Extract the (x, y) coordinate from the center of the cell holding the provided text.  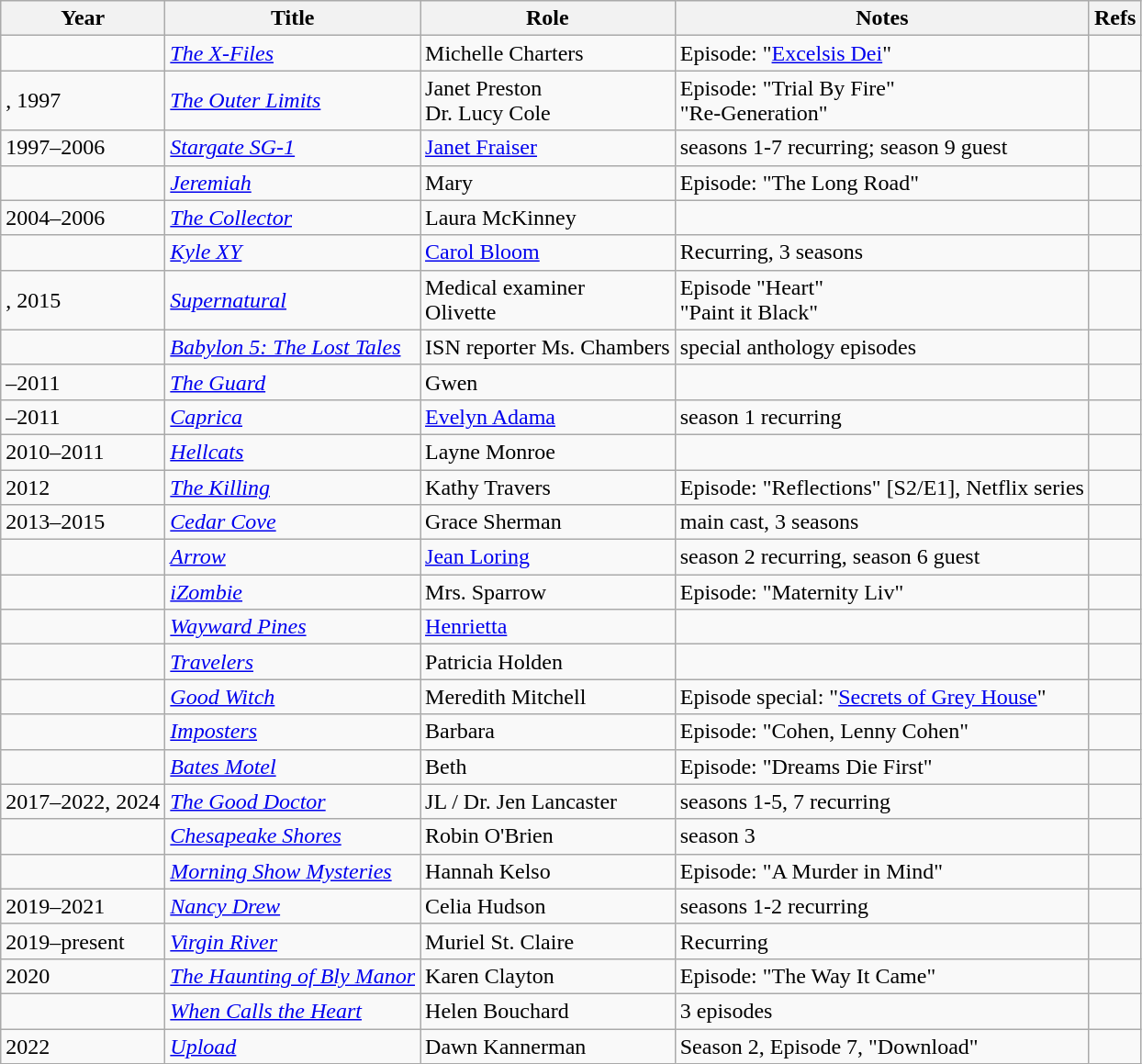
Bates Motel (293, 767)
ISN reporter Ms. Chambers (548, 347)
Hannah Kelso (548, 871)
Barbara (548, 732)
seasons 1-7 recurring; season 9 guest (881, 148)
2022 (83, 1046)
Henrietta (548, 627)
The Good Doctor (293, 801)
Recurring, 3 seasons (881, 252)
Janet Preston Dr. Lucy Cole (548, 101)
Good Witch (293, 697)
Year (83, 18)
Evelyn Adama (548, 417)
Wayward Pines (293, 627)
season 2 recurring, season 6 guest (881, 557)
Morning Show Mysteries (293, 871)
Role (548, 18)
Babylon 5: The Lost Tales (293, 347)
Title (293, 18)
, 1997 (83, 101)
Beth (548, 767)
Supernatural (293, 299)
Season 2, Episode 7, "Download" (881, 1046)
Jeremiah (293, 183)
The Collector (293, 218)
Episode: "The Long Road" (881, 183)
2020 (83, 976)
2010–2011 (83, 452)
main cast, 3 seasons (881, 522)
Episode: "Dreams Die First" (881, 767)
Caprica (293, 417)
The Outer Limits (293, 101)
3 episodes (881, 1011)
Episode: "Reflections" [S2/E1], Netflix series (881, 487)
The Haunting of Bly Manor (293, 976)
season 1 recurring (881, 417)
seasons 1-5, 7 recurring (881, 801)
2019–present (83, 941)
The Killing (293, 487)
Hellcats (293, 452)
Patricia Holden (548, 662)
season 3 (881, 836)
Robin O'Brien (548, 836)
Travelers (293, 662)
Meredith Mitchell (548, 697)
Virgin River (293, 941)
Episode: "Maternity Liv" (881, 592)
Notes (881, 18)
Episode: "Excelsis Dei" (881, 53)
1997–2006 (83, 148)
Gwen (548, 382)
Mrs. Sparrow (548, 592)
Muriel St. Claire (548, 941)
Episode: "A Murder in Mind" (881, 871)
The X-Files (293, 53)
2013–2015 (83, 522)
Layne Monroe (548, 452)
seasons 1-2 recurring (881, 906)
Refs (1114, 18)
Stargate SG-1 (293, 148)
Cedar Cove (293, 522)
When Calls the Heart (293, 1011)
Laura McKinney (548, 218)
Upload (293, 1046)
Michelle Charters (548, 53)
Celia Hudson (548, 906)
Medical examiner Olivette (548, 299)
The Guard (293, 382)
Nancy Drew (293, 906)
Helen Bouchard (548, 1011)
Imposters (293, 732)
Kyle XY (293, 252)
2012 (83, 487)
Mary (548, 183)
2019–2021 (83, 906)
Episode: "Cohen, Lenny Cohen" (881, 732)
2017–2022, 2024 (83, 801)
Kathy Travers (548, 487)
Dawn Kannerman (548, 1046)
Jean Loring (548, 557)
Grace Sherman (548, 522)
JL / Dr. Jen Lancaster (548, 801)
, 2015 (83, 299)
Recurring (881, 941)
Karen Clayton (548, 976)
Episode special: "Secrets of Grey House" (881, 697)
Episode: "The Way It Came" (881, 976)
Chesapeake Shores (293, 836)
special anthology episodes (881, 347)
iZombie (293, 592)
Carol Bloom (548, 252)
Episode "Heart" "Paint it Black" (881, 299)
Janet Fraiser (548, 148)
Episode: "Trial By Fire" "Re-Generation" (881, 101)
Arrow (293, 557)
2004–2006 (83, 218)
